Provide the (X, Y) coordinate of the cell's center where the given text is located.  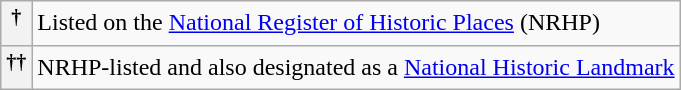
†† (16, 68)
† (16, 24)
NRHP-listed and also designated as a National Historic Landmark (356, 68)
Listed on the National Register of Historic Places (NRHP) (356, 24)
